Extract the (X, Y) coordinate from the center of the cell holding the provided text.  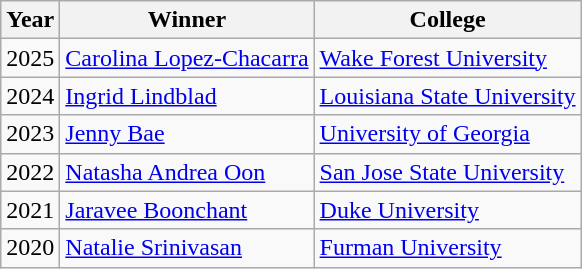
2023 (30, 134)
San Jose State University (448, 172)
University of Georgia (448, 134)
2025 (30, 58)
2022 (30, 172)
Winner (187, 20)
Ingrid Lindblad (187, 96)
Year (30, 20)
2020 (30, 248)
College (448, 20)
2021 (30, 210)
Carolina Lopez-Chacarra (187, 58)
Jaravee Boonchant (187, 210)
Wake Forest University (448, 58)
2024 (30, 96)
Jenny Bae (187, 134)
Furman University (448, 248)
Louisiana State University (448, 96)
Duke University (448, 210)
Natalie Srinivasan (187, 248)
Natasha Andrea Oon (187, 172)
